Capture the cell that displays the provided text and extract its [X, Y] central coordinate. 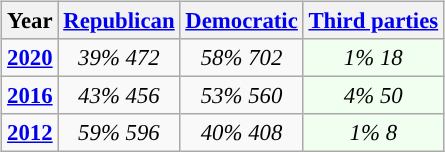
2020 [30, 58]
53% 560 [242, 96]
4% 50 [373, 96]
1% 18 [373, 58]
40% 408 [242, 133]
43% 456 [119, 96]
59% 596 [119, 133]
2016 [30, 96]
Democratic [242, 21]
39% 472 [119, 58]
1% 8 [373, 133]
Third parties [373, 21]
58% 702 [242, 58]
Republican [119, 21]
Year [30, 21]
2012 [30, 133]
